Scan for the cell matching the given text and deliver its [x, y] coordinate at center. 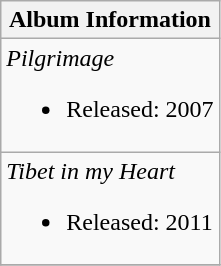
PilgrimageReleased: 2007 [110, 96]
Album Information [110, 20]
Tibet in my HeartReleased: 2011 [110, 208]
